Return the (x, y) coordinate for the center point of the cell that contains the specified text.  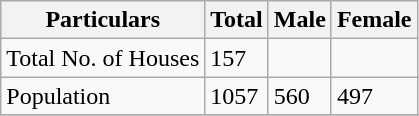
Population (103, 96)
Particulars (103, 20)
157 (237, 58)
560 (300, 96)
1057 (237, 96)
Total (237, 20)
497 (374, 96)
Male (300, 20)
Total No. of Houses (103, 58)
Female (374, 20)
